Extract the (x, y) coordinate from the center of the cell holding the provided text.  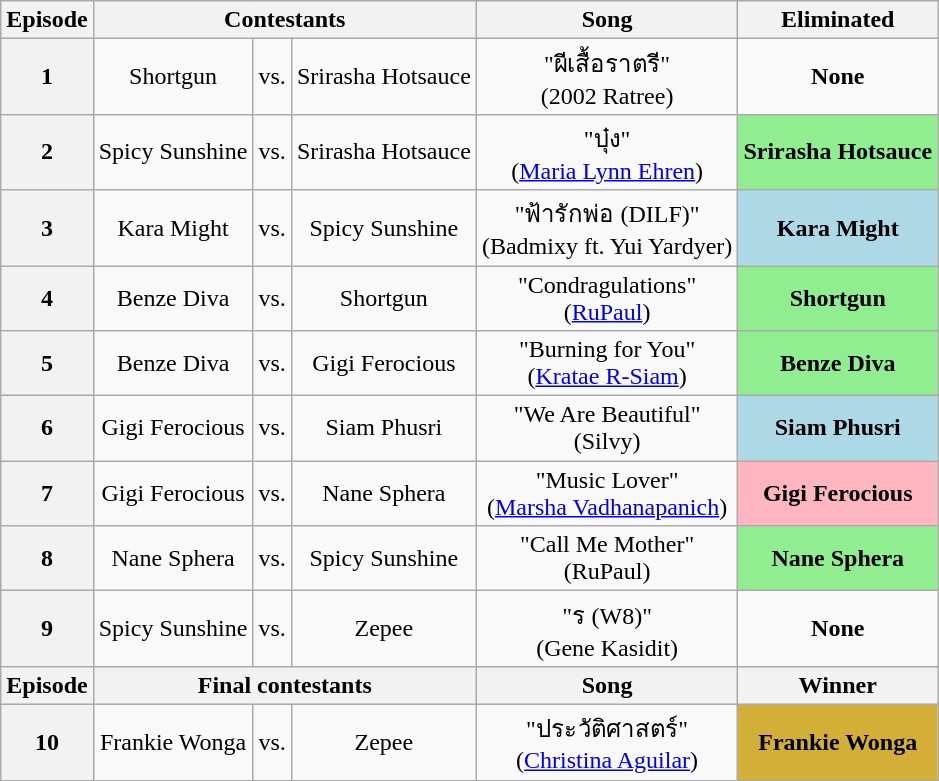
"ฟ้ารักพ่อ (DILF)"(Badmixy ft. Yui Yardyer) (606, 228)
8 (47, 558)
3 (47, 228)
Eliminated (838, 20)
"ผีเสื้อราตรี"(2002 Ratree) (606, 77)
9 (47, 629)
10 (47, 742)
2 (47, 152)
"Condragulations"(RuPaul) (606, 298)
4 (47, 298)
"ร (W8)"(Gene Kasidit) (606, 629)
Contestants (284, 20)
5 (47, 364)
1 (47, 77)
"ประวัติศาสตร์"(Christina Aguilar) (606, 742)
Final contestants (284, 685)
"Call Me Mother"(RuPaul) (606, 558)
"We Are Beautiful"(Silvy) (606, 428)
6 (47, 428)
Winner (838, 685)
"Burning for You"(Kratae R-Siam) (606, 364)
7 (47, 494)
"Music Lover"(Marsha Vadhanapanich) (606, 494)
"บุ๋ง"(Maria Lynn Ehren) (606, 152)
